Search for the cell housing the specified text and yield its [X, Y] center coordinate. 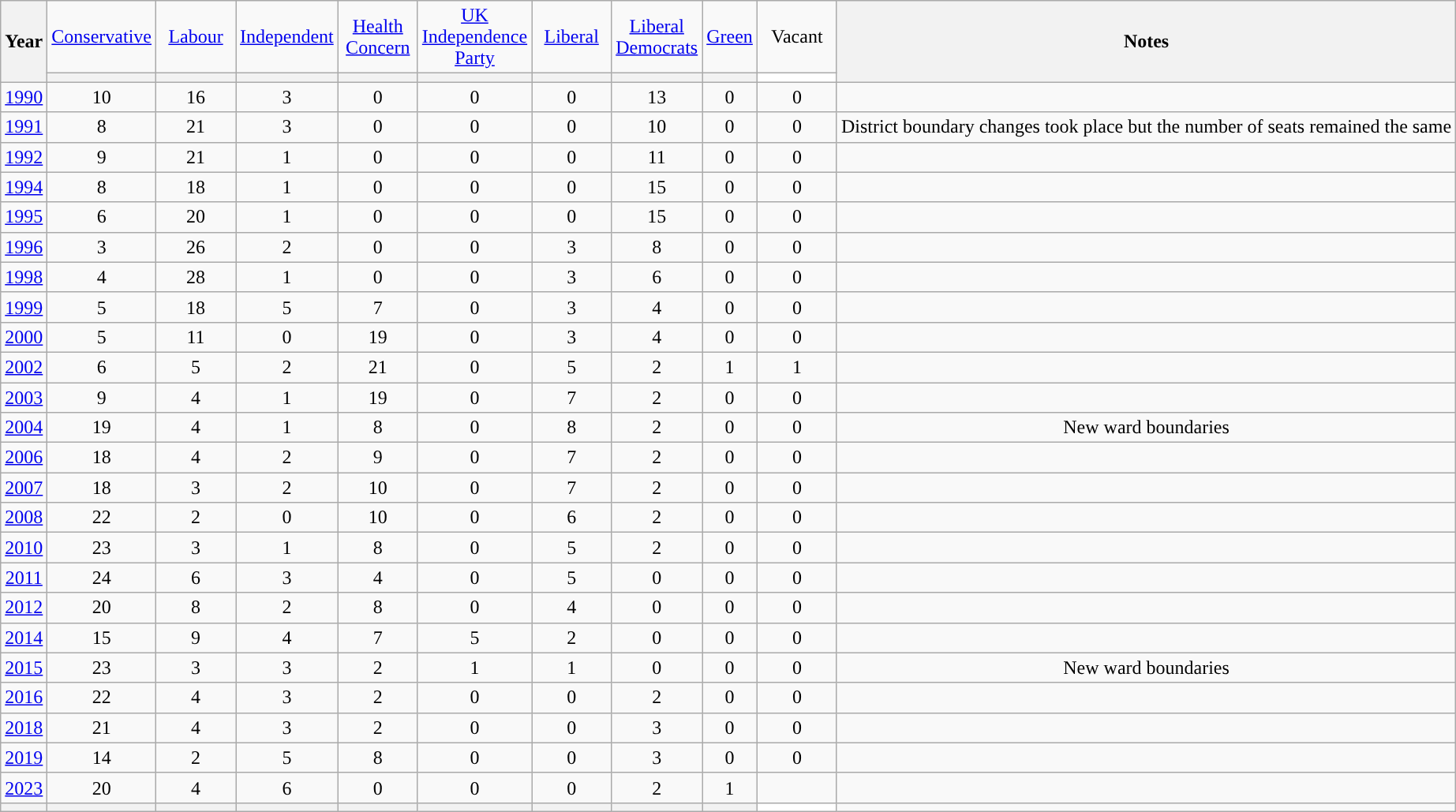
Independent [287, 37]
2000 [24, 337]
2012 [24, 608]
Vacant [797, 37]
1999 [24, 307]
Liberal Democrats [657, 37]
2007 [24, 488]
District boundary changes took place but the number of seats remained the same [1146, 127]
1995 [24, 217]
2011 [24, 578]
28 [196, 277]
1994 [24, 187]
1990 [24, 97]
26 [196, 247]
2006 [24, 458]
2018 [24, 728]
Labour [196, 37]
2014 [24, 638]
2023 [24, 788]
2016 [24, 698]
24 [102, 578]
1991 [24, 127]
2008 [24, 518]
14 [102, 758]
13 [657, 97]
Year [24, 41]
2015 [24, 668]
Conservative [102, 37]
Health Concern [377, 37]
2019 [24, 758]
2002 [24, 367]
2004 [24, 428]
Liberal [571, 37]
16 [196, 97]
Notes [1146, 41]
Green [730, 37]
UK Independence Party [474, 37]
1996 [24, 247]
2010 [24, 548]
1992 [24, 157]
2003 [24, 397]
1998 [24, 277]
